For the text-containing cell, return its midpoint in [x, y] coordinate format. 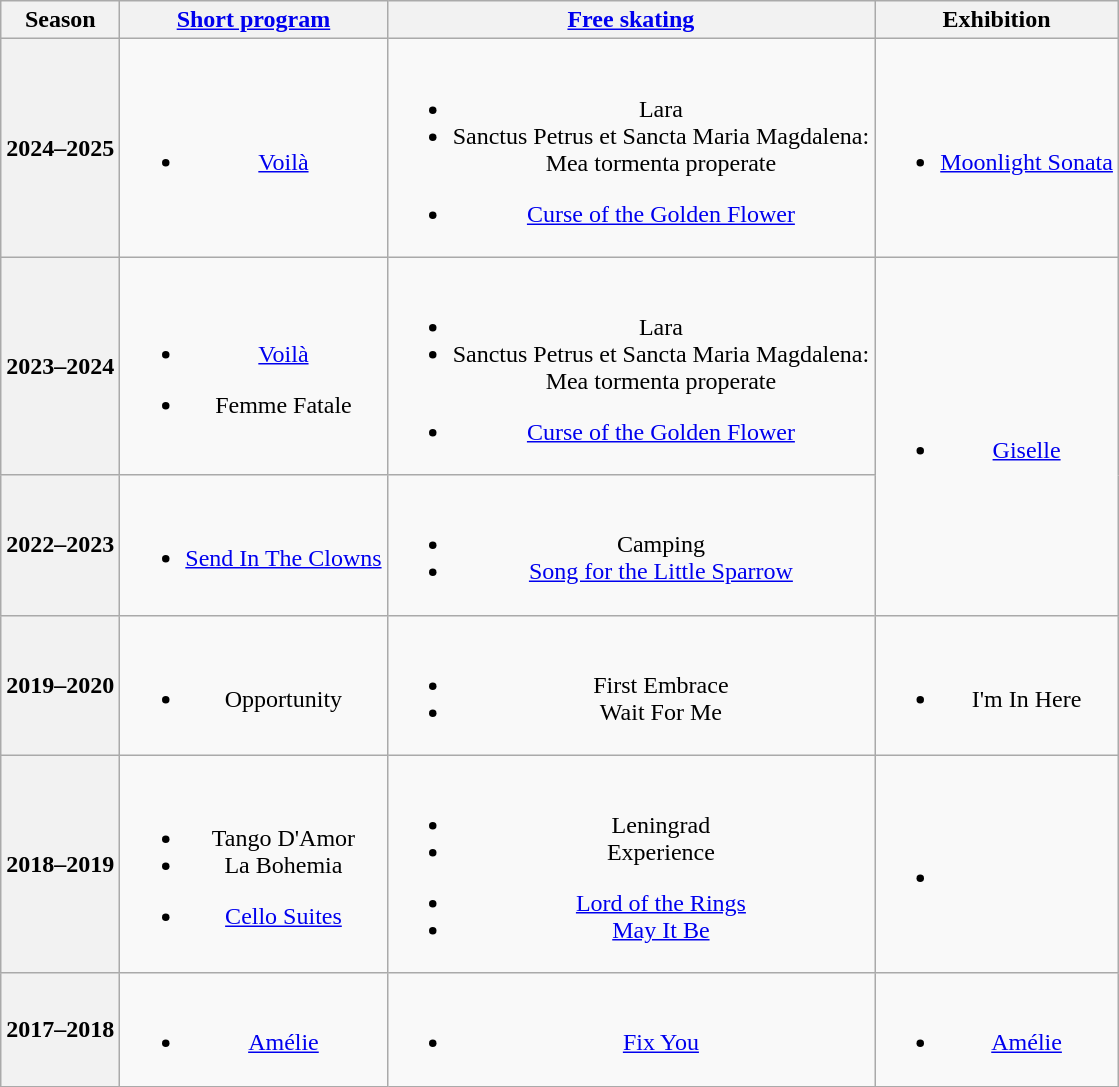
Camping Song for the Little Sparrow [631, 545]
Free skating [631, 20]
Leningrad Experience Lord of the Rings May It Be [631, 864]
2024–2025 [60, 148]
Voilà [254, 148]
First Embrace Wait For Me [631, 685]
2018–2019 [60, 864]
Short program [254, 20]
2022–2023 [60, 545]
Tango D'Amor La Bohemia Cello Suites [254, 864]
2017–2018 [60, 1030]
Exhibition [997, 20]
Fix You [631, 1030]
Opportunity [254, 685]
2019–2020 [60, 685]
Send In The Clowns [254, 545]
2023–2024 [60, 366]
Giselle [997, 436]
I'm In Here [997, 685]
VoilàFemme Fatale [254, 366]
Season [60, 20]
Moonlight Sonata [997, 148]
